Pinpoint the cell where the given text exists, returning its (x, y) midpoint coordinate. 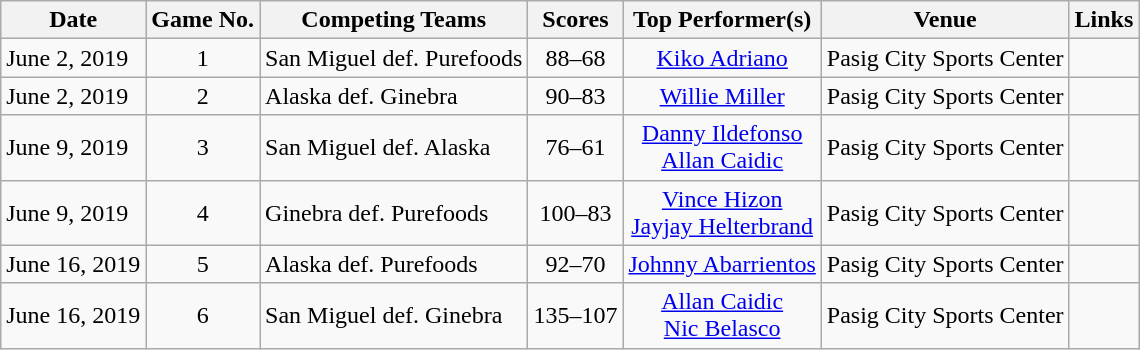
2 (203, 96)
Game No. (203, 20)
76–61 (576, 148)
Willie Miller (722, 96)
135–107 (576, 316)
Alaska def. Ginebra (394, 96)
Johnny Abarrientos (722, 264)
Links (1104, 20)
88–68 (576, 58)
90–83 (576, 96)
Kiko Adriano (722, 58)
100–83 (576, 212)
Alaska def. Purefoods (394, 264)
5 (203, 264)
Vince Hizon Jayjay Helterbrand (722, 212)
San Miguel def. Purefoods (394, 58)
Date (74, 20)
6 (203, 316)
Allan Caidic Nic Belasco (722, 316)
92–70 (576, 264)
1 (203, 58)
Top Performer(s) (722, 20)
3 (203, 148)
Venue (945, 20)
Scores (576, 20)
Ginebra def. Purefoods (394, 212)
Competing Teams (394, 20)
San Miguel def. Ginebra (394, 316)
4 (203, 212)
San Miguel def. Alaska (394, 148)
Danny Ildefonso Allan Caidic (722, 148)
